Return the (X, Y) coordinate for the center point of the cell that contains the specified text.  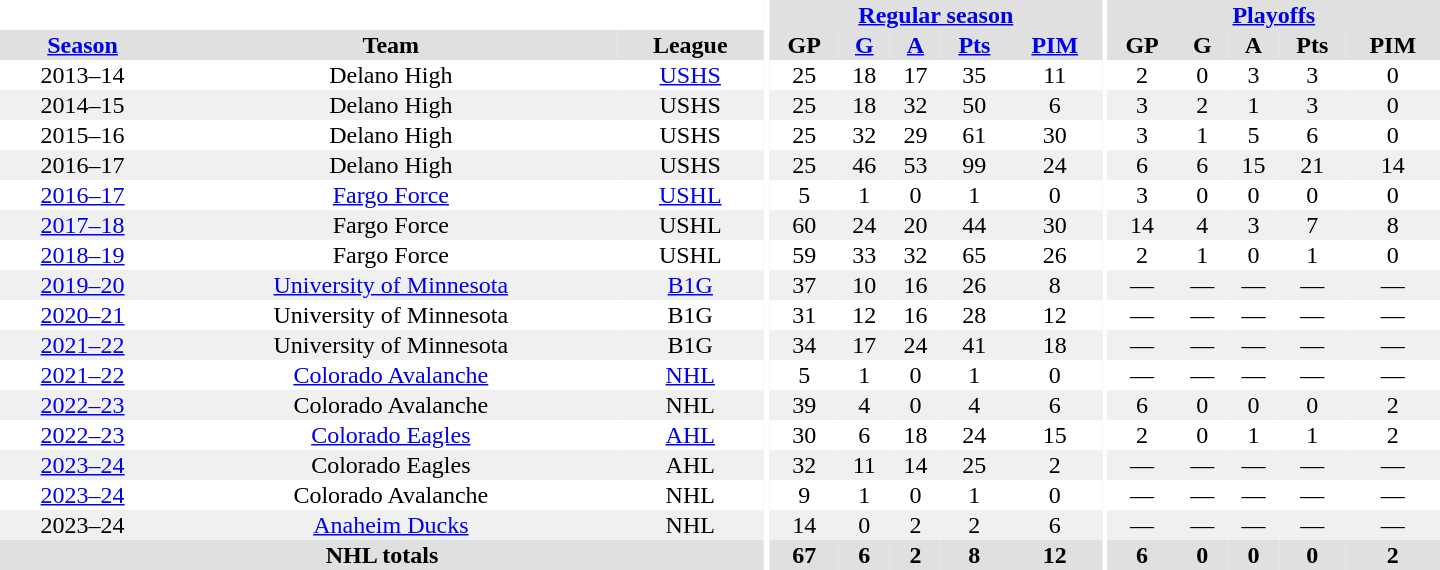
7 (1312, 225)
61 (974, 135)
31 (804, 315)
34 (804, 345)
65 (974, 255)
Regular season (936, 15)
67 (804, 555)
37 (804, 285)
33 (864, 255)
2014–15 (82, 105)
2019–20 (82, 285)
2018–19 (82, 255)
44 (974, 225)
2020–21 (82, 315)
2015–16 (82, 135)
46 (864, 165)
21 (1312, 165)
2017–18 (82, 225)
59 (804, 255)
39 (804, 405)
99 (974, 165)
29 (916, 135)
53 (916, 165)
2013–14 (82, 75)
10 (864, 285)
41 (974, 345)
20 (916, 225)
9 (804, 495)
50 (974, 105)
60 (804, 225)
28 (974, 315)
Season (82, 45)
League (690, 45)
35 (974, 75)
Anaheim Ducks (390, 525)
Team (390, 45)
NHL totals (382, 555)
Playoffs (1274, 15)
